Find where the given text appears and provide that cell's center as [x, y] coordinate. 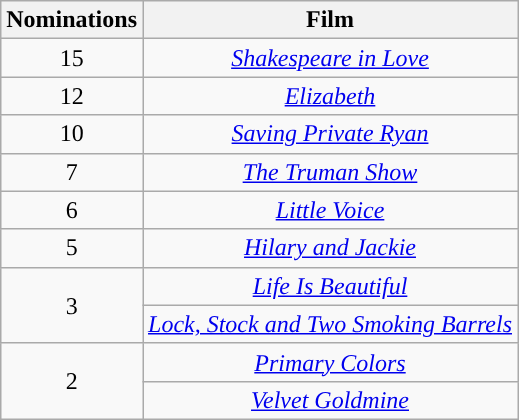
3 [72, 305]
6 [72, 210]
The Truman Show [330, 172]
10 [72, 134]
Hilary and Jackie [330, 248]
12 [72, 96]
Little Voice [330, 210]
Shakespeare in Love [330, 58]
2 [72, 381]
Velvet Goldmine [330, 400]
Film [330, 20]
15 [72, 58]
Saving Private Ryan [330, 134]
Primary Colors [330, 362]
Nominations [72, 20]
Life Is Beautiful [330, 286]
5 [72, 248]
Lock, Stock and Two Smoking Barrels [330, 324]
7 [72, 172]
Elizabeth [330, 96]
